Identify which cell holds the provided text, then report its (x, y) central coordinate. 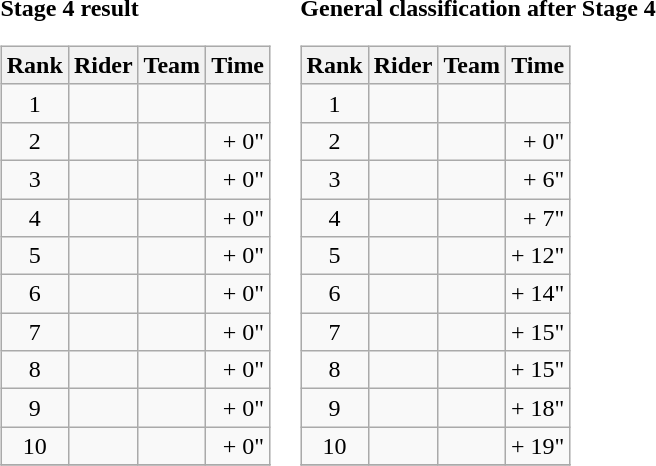
+ 12" (537, 256)
+ 6" (537, 179)
+ 19" (537, 446)
+ 14" (537, 294)
+ 18" (537, 408)
+ 7" (537, 217)
